Locate the cell with the specified text and output its [x, y] center coordinate. 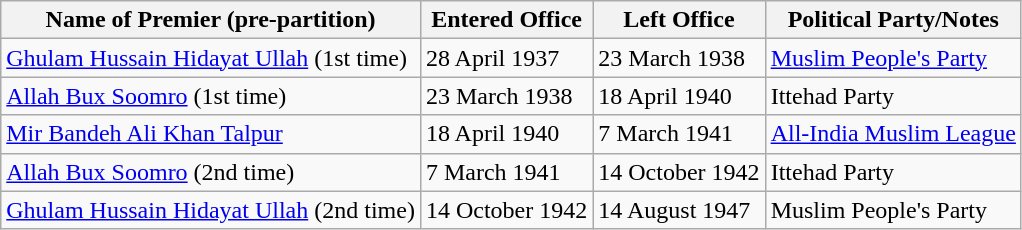
Ghulam Hussain Hidayat Ullah (1st time) [211, 58]
Name of Premier (pre-partition) [211, 20]
Ghulam Hussain Hidayat Ullah (2nd time) [211, 210]
Allah Bux Soomro (1st time) [211, 96]
Mir Bandeh Ali Khan Talpur [211, 134]
Entered Office [506, 20]
14 August 1947 [679, 210]
Political Party/Notes [893, 20]
Allah Bux Soomro (2nd time) [211, 172]
28 April 1937 [506, 58]
Left Office [679, 20]
All-India Muslim League [893, 134]
